Return the [X, Y] coordinate for the center point of the cell that contains the specified text.  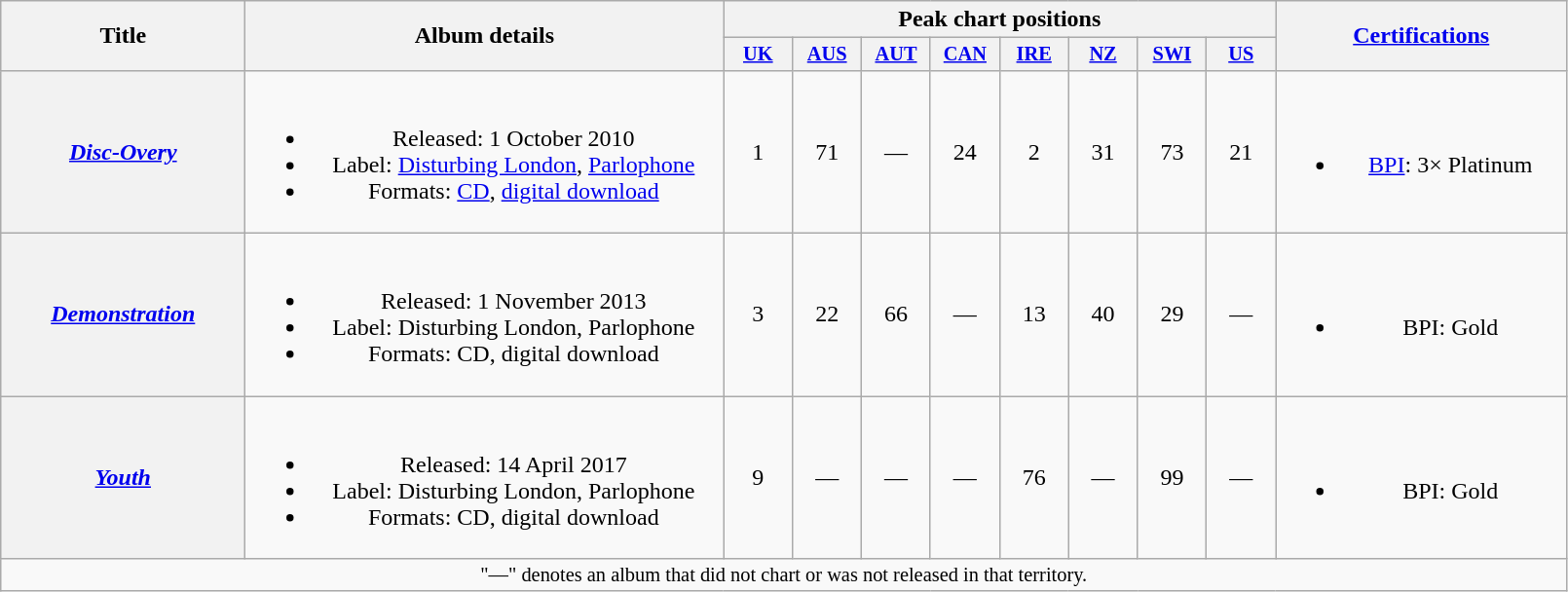
21 [1241, 152]
71 [828, 152]
Youth [123, 477]
73 [1173, 152]
AUT [896, 55]
3 [758, 315]
BPI: 3× Platinum [1422, 152]
AUS [828, 55]
Album details [485, 36]
IRE [1034, 55]
UK [758, 55]
"—" denotes an album that did not chart or was not released in that territory. [784, 575]
66 [896, 315]
CAN [964, 55]
24 [964, 152]
29 [1173, 315]
9 [758, 477]
Peak chart positions [999, 19]
2 [1034, 152]
Title [123, 36]
Released: 14 April 2017Label: Disturbing London, ParlophoneFormats: CD, digital download [485, 477]
Certifications [1422, 36]
13 [1034, 315]
US [1241, 55]
NZ [1102, 55]
99 [1173, 477]
Demonstration [123, 315]
SWI [1173, 55]
40 [1102, 315]
1 [758, 152]
31 [1102, 152]
22 [828, 315]
Disc-Overy [123, 152]
Released: 1 October 2010Label: Disturbing London, ParlophoneFormats: CD, digital download [485, 152]
76 [1034, 477]
Released: 1 November 2013Label: Disturbing London, ParlophoneFormats: CD, digital download [485, 315]
